Detect which cell encompasses the target text, then output its (X, Y) center coordinate. 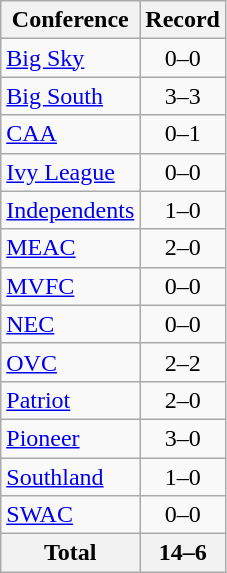
Big Sky (70, 58)
MEAC (70, 248)
0–1 (183, 134)
Independents (70, 210)
3–0 (183, 438)
Big South (70, 96)
SWAC (70, 515)
CAA (70, 134)
Pioneer (70, 438)
Conference (70, 20)
MVFC (70, 286)
14–6 (183, 553)
Southland (70, 477)
NEC (70, 324)
2–2 (183, 362)
OVC (70, 362)
Ivy League (70, 172)
Patriot (70, 400)
Record (183, 20)
3–3 (183, 96)
Total (70, 553)
